Identify which cell holds the provided text, then report its (x, y) central coordinate. 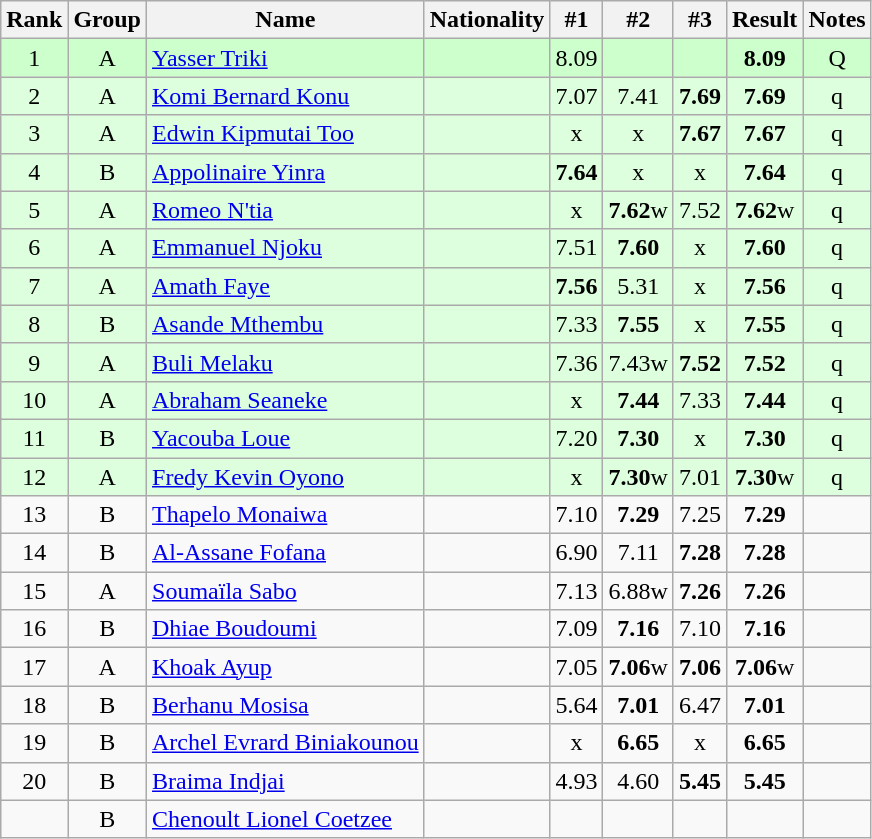
Amath Faye (286, 286)
15 (34, 591)
Al-Assane Fofana (286, 553)
Buli Melaku (286, 362)
4 (34, 172)
7.09 (576, 629)
Q (837, 58)
#2 (638, 20)
Thapelo Monaiwa (286, 515)
Result (764, 20)
7.11 (638, 553)
Rank (34, 20)
Fredy Kevin Oyono (286, 477)
#1 (576, 20)
2 (34, 96)
Emmanuel Njoku (286, 248)
6.90 (576, 553)
7.51 (576, 248)
6.47 (700, 705)
20 (34, 781)
13 (34, 515)
7.41 (638, 96)
Group (108, 20)
Komi Bernard Konu (286, 96)
11 (34, 438)
7.05 (576, 667)
18 (34, 705)
Nationality (487, 20)
Khoak Ayup (286, 667)
7.25 (700, 515)
4.93 (576, 781)
16 (34, 629)
5 (34, 210)
7.36 (576, 362)
6 (34, 248)
7 (34, 286)
Name (286, 20)
4.60 (638, 781)
7.07 (576, 96)
#3 (700, 20)
7.13 (576, 591)
Appolinaire Yinra (286, 172)
Asande Mthembu (286, 324)
7.20 (576, 438)
7.06 (700, 667)
Soumaïla Sabo (286, 591)
8 (34, 324)
Abraham Seaneke (286, 400)
5.64 (576, 705)
Romeo N'tia (286, 210)
1 (34, 58)
9 (34, 362)
14 (34, 553)
3 (34, 134)
Braima Indjai (286, 781)
12 (34, 477)
Notes (837, 20)
10 (34, 400)
5.31 (638, 286)
Berhanu Mosisa (286, 705)
Yasser Triki (286, 58)
19 (34, 743)
Chenoult Lionel Coetzee (286, 819)
7.43w (638, 362)
Dhiae Boudoumi (286, 629)
17 (34, 667)
6.88w (638, 591)
Yacouba Loue (286, 438)
Edwin Kipmutai Too (286, 134)
Archel Evrard Biniakounou (286, 743)
